From the cell containing the given text, extract its center point as (X, Y) coordinate. 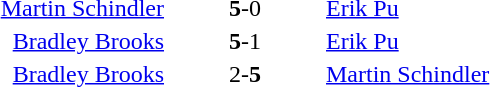
5-1 (244, 41)
